Scan for the cell matching the given text and deliver its [x, y] coordinate at center. 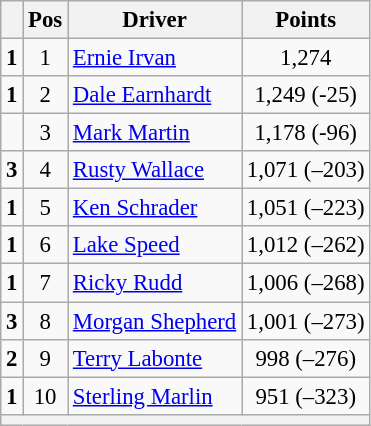
Ricky Rudd [155, 283]
1,071 (–203) [306, 170]
5 [46, 208]
Ken Schrader [155, 208]
8 [46, 321]
Rusty Wallace [155, 170]
1,001 (–273) [306, 321]
7 [46, 283]
Points [306, 20]
Terry Labonte [155, 358]
Driver [155, 20]
Mark Martin [155, 133]
6 [46, 245]
Dale Earnhardt [155, 95]
10 [46, 396]
1,249 (-25) [306, 95]
Morgan Shepherd [155, 321]
1,012 (–262) [306, 245]
1,274 [306, 58]
1,178 (-96) [306, 133]
1,051 (–223) [306, 208]
Pos [46, 20]
Ernie Irvan [155, 58]
998 (–276) [306, 358]
9 [46, 358]
4 [46, 170]
1,006 (–268) [306, 283]
Lake Speed [155, 245]
Sterling Marlin [155, 396]
951 (–323) [306, 396]
